Scan for the cell matching the given text and deliver its [x, y] coordinate at center. 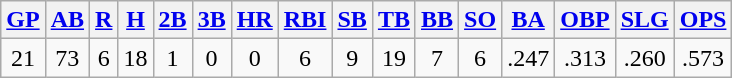
HR [254, 20]
.313 [585, 58]
BB [436, 20]
OPS [703, 20]
TB [394, 20]
SB [352, 20]
9 [352, 58]
.573 [703, 58]
R [104, 20]
RBI [305, 20]
7 [436, 58]
73 [67, 58]
.247 [528, 58]
SLG [644, 20]
21 [23, 58]
AB [67, 20]
SO [480, 20]
.260 [644, 58]
BA [528, 20]
H [136, 20]
OBP [585, 20]
1 [172, 58]
18 [136, 58]
GP [23, 20]
19 [394, 58]
2B [172, 20]
3B [212, 20]
